Locate the cell with the specified text and output its [x, y] center coordinate. 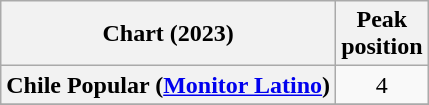
Chile Popular (Monitor Latino) [168, 85]
Chart (2023) [168, 34]
Peakposition [382, 34]
4 [382, 85]
